Output the (X, Y) coordinate of the center of the cell containing the given text.  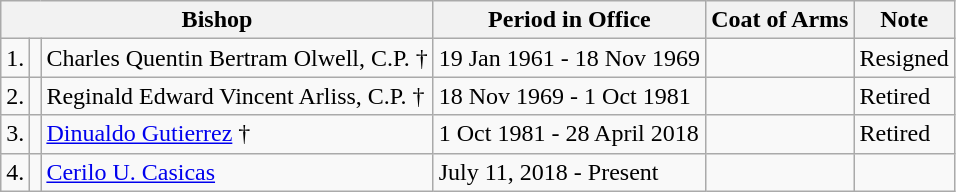
4. (16, 172)
1. (16, 58)
Period in Office (569, 20)
Resigned (904, 58)
Coat of Arms (780, 20)
Note (904, 20)
18 Nov 1969 - 1 Oct 1981 (569, 96)
Reginald Edward Vincent Arliss, C.P. † (237, 96)
2. (16, 96)
1 Oct 1981 - 28 April 2018 (569, 134)
July 11, 2018 - Present (569, 172)
Bishop (217, 20)
19 Jan 1961 - 18 Nov 1969 (569, 58)
Cerilo U. Casicas (237, 172)
Charles Quentin Bertram Olwell, C.P. † (237, 58)
3. (16, 134)
Dinualdo Gutierrez † (237, 134)
